Find where the given text appears and provide that cell's center as (x, y) coordinate. 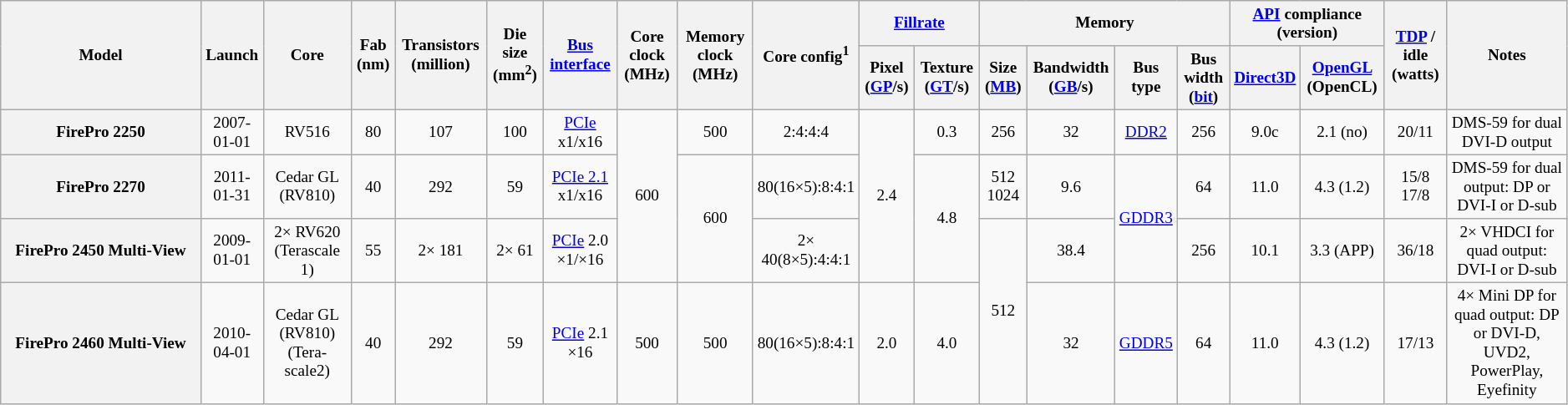
FirePro 2450 Multi-View (101, 251)
PCIe 2.1 x1/x16 (580, 187)
Memory clock (MHz) (715, 55)
2× RV620 (Terascale 1) (307, 251)
2× VHDCI for quad output: DVI-I or D-sub (1507, 251)
4× Mini DP for quad output: DP or DVI-D, UVD2, PowerPlay, Eyefinity (1507, 343)
Bus width (bit) (1204, 78)
55 (373, 251)
Size (MB) (1002, 78)
2.1 (no) (1342, 132)
80 (373, 132)
Core (307, 55)
Cedar GL (RV810) (307, 187)
2:4:4:4 (805, 132)
17/13 (1415, 343)
Pixel (GP/s) (886, 78)
2009-01-01 (232, 251)
2.0 (886, 343)
Bus interface (580, 55)
36/18 (1415, 251)
FirePro 2460 Multi-View (101, 343)
GDDR5 (1146, 343)
2× 181 (441, 251)
15/817/8 (1415, 187)
API compliance (version) (1308, 23)
RV516 (307, 132)
20/11 (1415, 132)
FirePro 2270 (101, 187)
0.3 (946, 132)
2011-01-31 (232, 187)
OpenGL (OpenCL) (1342, 78)
38.4 (1071, 251)
2010-04-01 (232, 343)
10.1 (1265, 251)
Core config1 (805, 55)
GDDR3 (1146, 219)
TDP / idle (watts) (1415, 55)
2× 61 (515, 251)
Cedar GL (RV810) (Tera-scale2) (307, 343)
Die size (mm2) (515, 55)
107 (441, 132)
DDR2 (1146, 132)
FirePro 2250 (101, 132)
4.8 (946, 219)
9.0c (1265, 132)
2× 40(8×5):4:4:1 (805, 251)
Launch (232, 55)
Model (101, 55)
3.3 (APP) (1342, 251)
PCIe 2.0 ×1/×16 (580, 251)
5121024 (1002, 187)
Fillrate (919, 23)
Texture (GT/s) (946, 78)
100 (515, 132)
DMS-59 for dual output: DP or DVI-I or D-sub (1507, 187)
Notes (1507, 55)
DMS-59 for dual DVI-D output (1507, 132)
512 (1002, 311)
Transistors (million) (441, 55)
Direct3D (1265, 78)
Bandwidth (GB/s) (1071, 78)
2007-01-01 (232, 132)
4.0 (946, 343)
Fab (nm) (373, 55)
PCIe 2.1 ×16 (580, 343)
Bus type (1146, 78)
9.6 (1071, 187)
2.4 (886, 195)
PCIe x1/x16 (580, 132)
Core clock (MHz) (647, 55)
Memory (1104, 23)
